Return (x, y) of the center of cell containing provided text 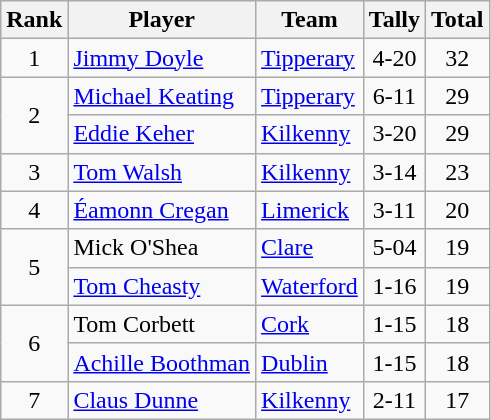
2-11 (394, 400)
3 (34, 172)
Michael Keating (162, 96)
Tom Cheasty (162, 286)
20 (458, 210)
6-11 (394, 96)
4-20 (394, 58)
Tom Walsh (162, 172)
6 (34, 343)
Player (162, 20)
1-16 (394, 286)
Claus Dunne (162, 400)
Éamonn Cregan (162, 210)
Clare (310, 248)
Eddie Keher (162, 134)
Rank (34, 20)
Dublin (310, 362)
Limerick (310, 210)
Team (310, 20)
4 (34, 210)
5 (34, 267)
Jimmy Doyle (162, 58)
17 (458, 400)
Total (458, 20)
Tally (394, 20)
3-14 (394, 172)
Cork (310, 324)
3-20 (394, 134)
7 (34, 400)
32 (458, 58)
Tom Corbett (162, 324)
3-11 (394, 210)
23 (458, 172)
Mick O'Shea (162, 248)
Achille Boothman (162, 362)
Waterford (310, 286)
1 (34, 58)
5-04 (394, 248)
2 (34, 115)
